Output the [x, y] coordinate of the center of the cell containing the given text.  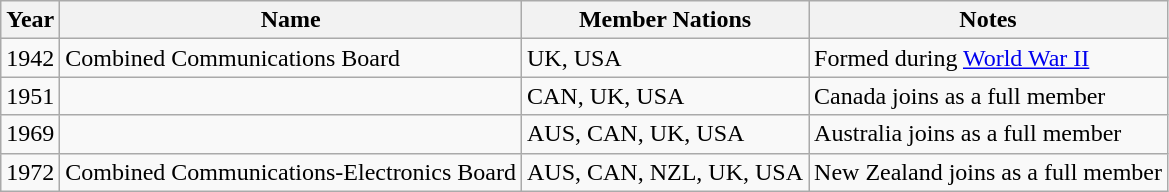
Member Nations [664, 20]
Formed during World War II [988, 58]
UK, USA [664, 58]
1972 [30, 172]
Australia joins as a full member [988, 134]
1942 [30, 58]
Canada joins as a full member [988, 96]
AUS, CAN, UK, USA [664, 134]
Combined Communications Board [291, 58]
Notes [988, 20]
Name [291, 20]
Year [30, 20]
1969 [30, 134]
CAN, UK, USA [664, 96]
1951 [30, 96]
Combined Communications-Electronics Board [291, 172]
New Zealand joins as a full member [988, 172]
AUS, CAN, NZL, UK, USA [664, 172]
